Search for the cell housing the specified text and yield its (X, Y) center coordinate. 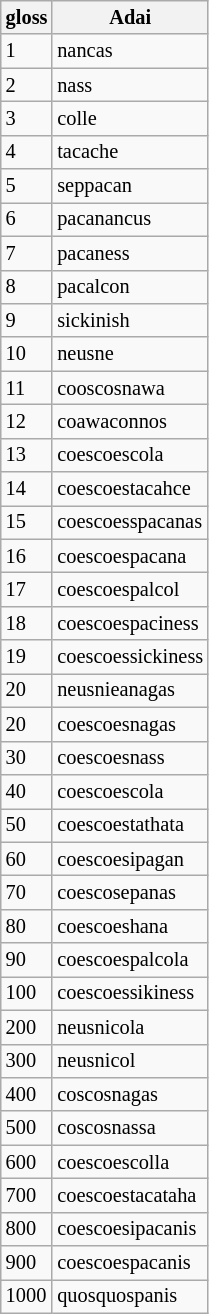
70 (27, 892)
quosquospanis (130, 1296)
12 (27, 421)
900 (27, 1263)
40 (27, 791)
coscosnassa (130, 1128)
coescoespalcola (130, 960)
coescoesipagan (130, 859)
coescoessickiness (130, 657)
13 (27, 455)
10 (27, 354)
nass (130, 85)
100 (27, 993)
cooscosnawa (130, 388)
15 (27, 522)
18 (27, 623)
700 (27, 1195)
coescoestathata (130, 825)
800 (27, 1229)
coescoespacana (130, 556)
2 (27, 85)
11 (27, 388)
coescoespacanis (130, 1263)
pacanancus (130, 219)
coescoesipacanis (130, 1229)
coescoescolla (130, 1162)
coawaconnos (130, 421)
pacalcon (130, 287)
300 (27, 1061)
nancas (130, 51)
coescoesnagas (130, 724)
200 (27, 1027)
80 (27, 926)
17 (27, 589)
60 (27, 859)
coescoespalcol (130, 589)
8 (27, 287)
neusnieanagas (130, 690)
neusne (130, 354)
4 (27, 152)
tacache (130, 152)
16 (27, 556)
6 (27, 219)
Adai (130, 17)
coescoessikiness (130, 993)
colle (130, 118)
neusnicol (130, 1061)
9 (27, 320)
seppacan (130, 186)
pacaness (130, 253)
14 (27, 489)
90 (27, 960)
3 (27, 118)
600 (27, 1162)
19 (27, 657)
coescosepanas (130, 892)
coescoeshana (130, 926)
5 (27, 186)
coescoespaciness (130, 623)
coscosnagas (130, 1094)
50 (27, 825)
400 (27, 1094)
neusnicola (130, 1027)
gloss (27, 17)
coescoesnass (130, 758)
coescoesspacanas (130, 522)
1 (27, 51)
1000 (27, 1296)
30 (27, 758)
coescoestacahce (130, 489)
sickinish (130, 320)
7 (27, 253)
coescoestacataha (130, 1195)
500 (27, 1128)
